Locate the cell with the specified text and output its (X, Y) center coordinate. 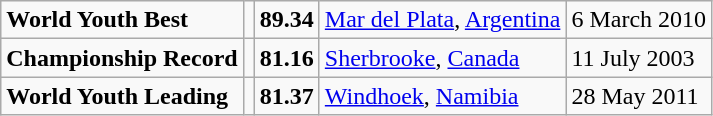
Championship Record (122, 58)
Windhoek, Namibia (442, 96)
81.37 (286, 96)
89.34 (286, 20)
World Youth Best (122, 20)
Mar del Plata, Argentina (442, 20)
11 July 2003 (639, 58)
6 March 2010 (639, 20)
World Youth Leading (122, 96)
28 May 2011 (639, 96)
81.16 (286, 58)
Sherbrooke, Canada (442, 58)
